From the cell containing the given text, extract its center point as [x, y] coordinate. 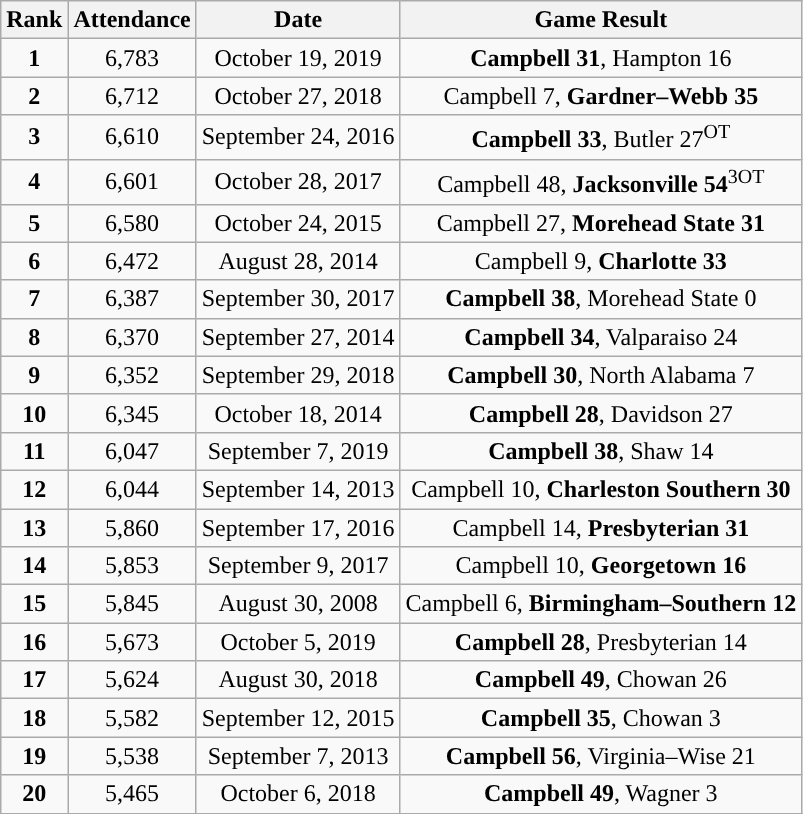
6,610 [132, 138]
October 19, 2019 [298, 58]
6,601 [132, 182]
6,345 [132, 413]
Campbell 30, North Alabama 7 [601, 375]
September 14, 2013 [298, 489]
13 [34, 528]
Date [298, 20]
6,352 [132, 375]
6,370 [132, 337]
August 30, 2018 [298, 680]
5,538 [132, 756]
16 [34, 642]
Campbell 33, Butler 27OT [601, 138]
5 [34, 223]
September 12, 2015 [298, 718]
6,712 [132, 96]
October 6, 2018 [298, 794]
Campbell 9, Charlotte 33 [601, 261]
Campbell 38, Morehead State 0 [601, 299]
Campbell 35, Chowan 3 [601, 718]
September 27, 2014 [298, 337]
6,783 [132, 58]
6,044 [132, 489]
Campbell 31, Hampton 16 [601, 58]
Campbell 49, Wagner 3 [601, 794]
17 [34, 680]
6,472 [132, 261]
6,580 [132, 223]
August 30, 2008 [298, 604]
5,845 [132, 604]
September 7, 2019 [298, 451]
September 7, 2013 [298, 756]
15 [34, 604]
Attendance [132, 20]
5,853 [132, 566]
September 24, 2016 [298, 138]
5,860 [132, 528]
October 27, 2018 [298, 96]
September 30, 2017 [298, 299]
5,465 [132, 794]
12 [34, 489]
4 [34, 182]
Campbell 27, Morehead State 31 [601, 223]
9 [34, 375]
Campbell 38, Shaw 14 [601, 451]
14 [34, 566]
19 [34, 756]
October 5, 2019 [298, 642]
Campbell 48, Jacksonville 543OT [601, 182]
10 [34, 413]
Campbell 14, Presbyterian 31 [601, 528]
Campbell 10, Charleston Southern 30 [601, 489]
August 28, 2014 [298, 261]
11 [34, 451]
8 [34, 337]
Game Result [601, 20]
Campbell 56, Virginia–Wise 21 [601, 756]
2 [34, 96]
5,582 [132, 718]
Campbell 28, Davidson 27 [601, 413]
Campbell 6, Birmingham–Southern 12 [601, 604]
5,673 [132, 642]
October 24, 2015 [298, 223]
September 9, 2017 [298, 566]
October 18, 2014 [298, 413]
6,047 [132, 451]
Campbell 10, Georgetown 16 [601, 566]
September 17, 2016 [298, 528]
20 [34, 794]
September 29, 2018 [298, 375]
Campbell 49, Chowan 26 [601, 680]
October 28, 2017 [298, 182]
Rank [34, 20]
Campbell 34, Valparaiso 24 [601, 337]
Campbell 28, Presbyterian 14 [601, 642]
Campbell 7, Gardner–Webb 35 [601, 96]
6 [34, 261]
5,624 [132, 680]
18 [34, 718]
7 [34, 299]
6,387 [132, 299]
1 [34, 58]
3 [34, 138]
